Return (x, y) of the center of cell containing provided text 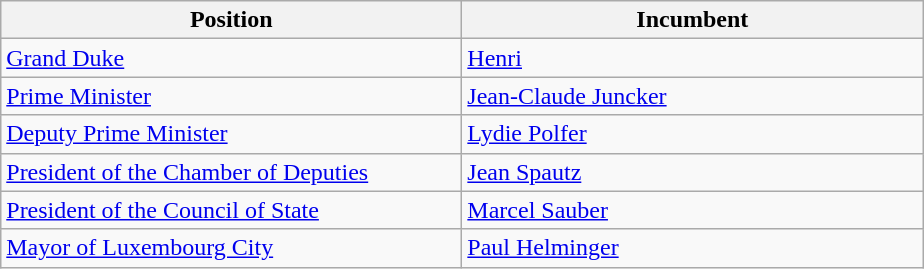
Incumbent (692, 20)
Grand Duke (232, 58)
President of the Chamber of Deputies (232, 172)
Lydie Polfer (692, 134)
Prime Minister (232, 96)
Position (232, 20)
Marcel Sauber (692, 210)
Jean-Claude Juncker (692, 96)
President of the Council of State (232, 210)
Paul Helminger (692, 248)
Henri (692, 58)
Deputy Prime Minister (232, 134)
Jean Spautz (692, 172)
Mayor of Luxembourg City (232, 248)
